Pinpoint the cell where the given text exists, returning its [X, Y] midpoint coordinate. 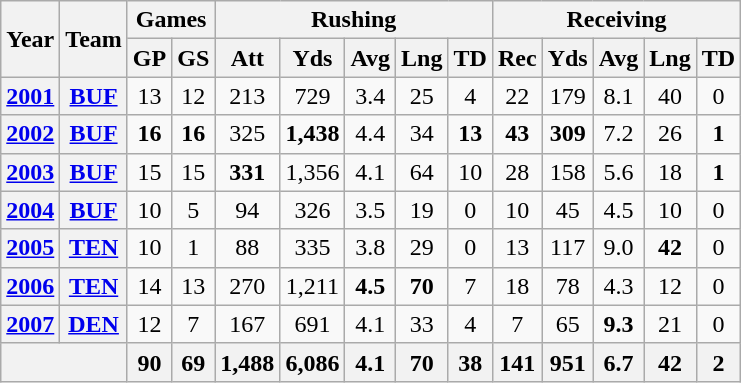
Rushing [354, 20]
141 [517, 362]
25 [422, 96]
5.6 [618, 172]
22 [517, 96]
34 [422, 134]
179 [568, 96]
GS [194, 58]
2004 [30, 210]
6.7 [618, 362]
7.2 [618, 134]
4.4 [370, 134]
691 [312, 324]
69 [194, 362]
335 [312, 248]
3.8 [370, 248]
270 [248, 286]
331 [248, 172]
6,086 [312, 362]
38 [470, 362]
9.3 [618, 324]
3.5 [370, 210]
Year [30, 39]
5 [194, 210]
Rec [517, 58]
2007 [30, 324]
1,438 [312, 134]
40 [670, 96]
14 [149, 286]
1,211 [312, 286]
21 [670, 324]
2 [718, 362]
213 [248, 96]
158 [568, 172]
Receiving [616, 20]
1,488 [248, 362]
2001 [30, 96]
167 [248, 324]
2002 [30, 134]
GP [149, 58]
3.4 [370, 96]
88 [248, 248]
729 [312, 96]
8.1 [618, 96]
94 [248, 210]
2006 [30, 286]
43 [517, 134]
951 [568, 362]
Att [248, 58]
65 [568, 324]
2005 [30, 248]
64 [422, 172]
309 [568, 134]
117 [568, 248]
9.0 [618, 248]
2003 [30, 172]
325 [248, 134]
29 [422, 248]
19 [422, 210]
33 [422, 324]
28 [517, 172]
1,356 [312, 172]
45 [568, 210]
326 [312, 210]
Games [170, 20]
26 [670, 134]
Team [94, 39]
DEN [94, 324]
90 [149, 362]
78 [568, 286]
4.3 [618, 286]
